Output the [X, Y] coordinate of the center of the cell containing the given text.  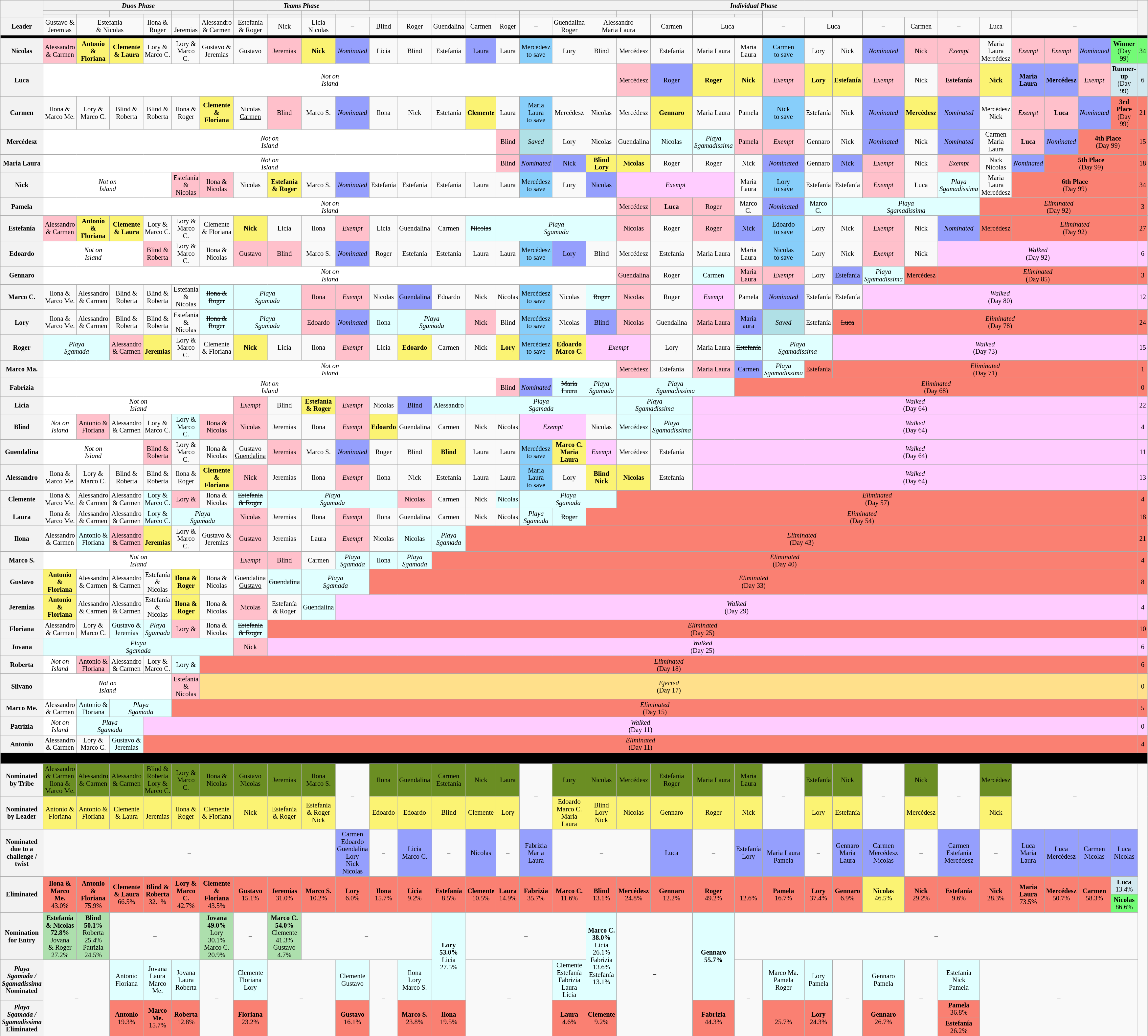
Walked(Day 92) [1038, 253]
Blind13.1% [601, 894]
Maria Laura73.5% [1028, 894]
Ilona15.7% [384, 894]
Walked(Day 73) [985, 347]
Antonio19.3% [126, 1018]
6th Place(Day 99) [1075, 185]
Duos Phase [139, 5]
Walked(Day 11) [641, 726]
Nick28.3% [996, 894]
BlindLoryNick [601, 812]
Maria LauraPamela [783, 852]
4th Place(Day 99) [1108, 142]
Individual Phase [754, 5]
Marco C.38.0%Licia26.1%Fabrizia13.6%Estefanía13.1% [601, 956]
Floriana23.2% [250, 1018]
Jovana49.0%Lory30.1%Marco C.20.9% [217, 936]
Gennaro55.7% [713, 956]
JovanaLauraRoberta [186, 980]
Eliminated(Day 40) [785, 560]
Blind50.1%Roberta25.4%Patrizia24.5% [93, 936]
Eliminated(Day 33) [754, 582]
Marco C.11.6% [569, 894]
Walked(Day 80) [1000, 297]
FabriziaMaria Laura [536, 852]
JovanaLauraMarco Me. [158, 980]
EdoardoMarco C. [569, 347]
LucaMercédesz [1061, 852]
Marco S.23.8% [415, 1018]
Eliminated(Day 57) [877, 499]
Jovana [22, 647]
Clemente& Laura66.5% [126, 894]
Edoardoto save [783, 228]
GennaroPamela [884, 980]
LucaMaria Laura [1028, 852]
Ilona &Marco Me.43.0% [60, 894]
Lory &Marco C.42.7% [186, 894]
12 [1143, 297]
Ejected(Day 17) [669, 686]
Floriana [22, 629]
Carmento save [783, 51]
CarmenMaria Laura [996, 142]
IlonaLoryMarco S. [415, 980]
Jeremias31.0% [284, 894]
Mercédesz50.7% [1061, 894]
Silvano [22, 686]
Nicolas86.6% [1124, 903]
Marco C.Maria Laura [569, 452]
Licia9.2% [415, 894]
Marco Ma. [22, 369]
Eliminated(Day 15) [655, 708]
Eliminated(Day 68) [936, 387]
Luca13.4% [1124, 885]
12.6% [749, 894]
CarmenEdoardoGuendalinaLoryNickNicolas [352, 852]
Playa Sgamada / SgamadissimaEliminated [22, 1018]
Blind &RobertaLory &Marco C. [158, 780]
EstefaníaRoger [672, 780]
GennaroMaria Laura [847, 852]
AlessandroMaria Laura [619, 26]
Leader [22, 26]
ClementeEstefaníaFabriziaLauraLicia [569, 980]
Pamela16.7% [783, 894]
Carmen58.3% [1094, 894]
Mercédesz24.8% [634, 894]
ClementeFlorianaLory [250, 980]
EdoardoMarco C.Maria Laura [569, 812]
IlonaMarco S. [319, 780]
13 [1143, 477]
BlindNick [601, 477]
GustavoGuendalina [250, 452]
Lory53.0%Licia27.5% [449, 956]
5 [1143, 708]
Eliminated(Day 25) [703, 629]
3rd Place(Day 99) [1124, 113]
Roberta [22, 665]
Estefanía& RogerNick [319, 812]
LucaNicolas [1124, 852]
Estefanía8.5% [449, 894]
Marco C.54.0%Clemente41.3%Gustavo4.7% [284, 936]
Antonio &Floriana75.9% [93, 894]
Gennaro6.9% [847, 894]
LiciaMarco C. [415, 852]
Patrizia [22, 726]
Marco Me. [22, 708]
Estefanía& Nicolas72.8%Jovana& Roger27.2% [60, 936]
Gennaro26.7% [884, 1018]
NicolasCarmen [250, 113]
CarmenMercédeszNicolas [884, 852]
Alessandro& CarmenIlona &Marco Me. [60, 780]
Antonio [22, 744]
EstefaníaLory [749, 852]
CarmenEstefanía [449, 780]
Walked(Day 29) [736, 607]
Nomination for Entry [22, 936]
Estefanía26.2% [959, 1027]
Loryto save [783, 185]
LiciaNicolas [319, 26]
Lory6.0% [352, 894]
Eliminated(Day 43) [802, 539]
22 [1143, 405]
Eliminated(Day 18) [669, 665]
Eliminated(Day 85) [1038, 275]
Runner-up(Day 99) [1124, 80]
BlindLory [601, 164]
Winner(Day 99) [1124, 51]
Clemente10.5% [481, 894]
Gennaro12.2% [672, 894]
Maria aura [749, 322]
AntonioFloriana [126, 980]
Roberta12.8% [186, 1018]
Pamela36.8% [959, 1009]
LoryPamela [819, 980]
Roger49.2% [713, 894]
Blind &Roberta32.1% [158, 894]
25.7% [783, 1018]
Playa Sgamada / SgamadissimaNominated [22, 980]
Gustavo15.1% [250, 894]
Nominated by Tribe [22, 780]
Marco S.10.2% [319, 894]
Eliminated(Day 54) [862, 517]
Laura4.6% [569, 1018]
GuendalinaGustavo [250, 582]
11 [1143, 452]
Eliminated [22, 894]
5th Place(Day 99) [1091, 164]
CarmenEstefaníaMercédesz [959, 852]
Fabrizia44.3% [713, 1018]
24 [1143, 322]
27 [1143, 228]
ClementeGustavo [352, 980]
Lory37.4% [819, 894]
Gustavo16.1% [352, 1018]
Marco Ma.PamelaRoger [783, 980]
MercédeszNick [996, 113]
Nickto save [783, 113]
Lory24.3% [819, 1018]
GustavoNicolas [250, 780]
Teams Phase [302, 5]
Nicolasto save [783, 253]
Clemente& Floriana43.5% [217, 894]
Eliminated(Day 71) [985, 369]
CarmenNicolas [1094, 852]
Fabrizia [22, 387]
Nominated due to a challenge / twist [22, 852]
Clemente9.2% [601, 1018]
Ilona19.5% [449, 1018]
Laura14.9% [508, 894]
Fabrizia35.7% [536, 894]
Eliminated(Day 78) [1000, 322]
Nominated by Leader [22, 812]
NickNicolas [996, 164]
Walked(Day 25) [703, 647]
8 [1143, 582]
Marco Me.15.7% [158, 1018]
10 [1143, 629]
GuendalinaRoger [569, 26]
Estefanía9.6% [959, 894]
Nicolas46.5% [884, 894]
1 [1143, 369]
Nick29.2% [921, 894]
EstefaníaNickPamela [959, 980]
Eliminated(Day 11) [641, 744]
